From the cell containing the given text, extract its center point as (x, y) coordinate. 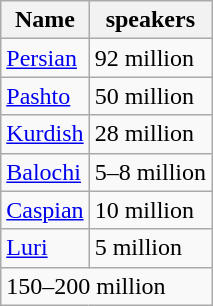
28 million (150, 134)
Persian (45, 58)
Balochi (45, 172)
Caspian (45, 210)
92 million (150, 58)
Name (45, 20)
Kurdish (45, 134)
50 million (150, 96)
speakers (150, 20)
150–200 million (106, 286)
Luri (45, 248)
5–8 million (150, 172)
Pashto (45, 96)
5 million (150, 248)
10 million (150, 210)
